Identify which cell holds the provided text, then report its [x, y] central coordinate. 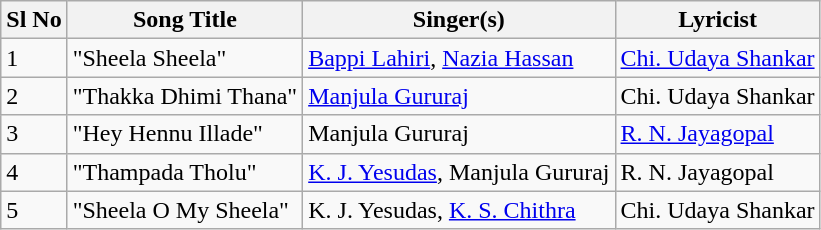
"Thampada Tholu" [185, 172]
5 [34, 210]
"Hey Hennu Illade" [185, 134]
"Sheela O My Sheela" [185, 210]
Song Title [185, 20]
K. J. Yesudas, K. S. Chithra [459, 210]
3 [34, 134]
K. J. Yesudas, Manjula Gururaj [459, 172]
2 [34, 96]
Sl No [34, 20]
Lyricist [718, 20]
4 [34, 172]
1 [34, 58]
Singer(s) [459, 20]
"Sheela Sheela" [185, 58]
"Thakka Dhimi Thana" [185, 96]
Bappi Lahiri, Nazia Hassan [459, 58]
